Scan for the cell matching the given text and deliver its (x, y) coordinate at center. 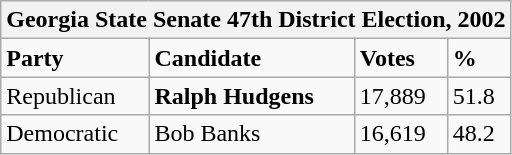
Votes (400, 58)
Party (75, 58)
Democratic (75, 134)
51.8 (479, 96)
16,619 (400, 134)
Candidate (252, 58)
17,889 (400, 96)
Georgia State Senate 47th District Election, 2002 (256, 20)
% (479, 58)
Bob Banks (252, 134)
Republican (75, 96)
48.2 (479, 134)
Ralph Hudgens (252, 96)
